Determine the [x, y] coordinate at the center of the cell enclosing the given text.  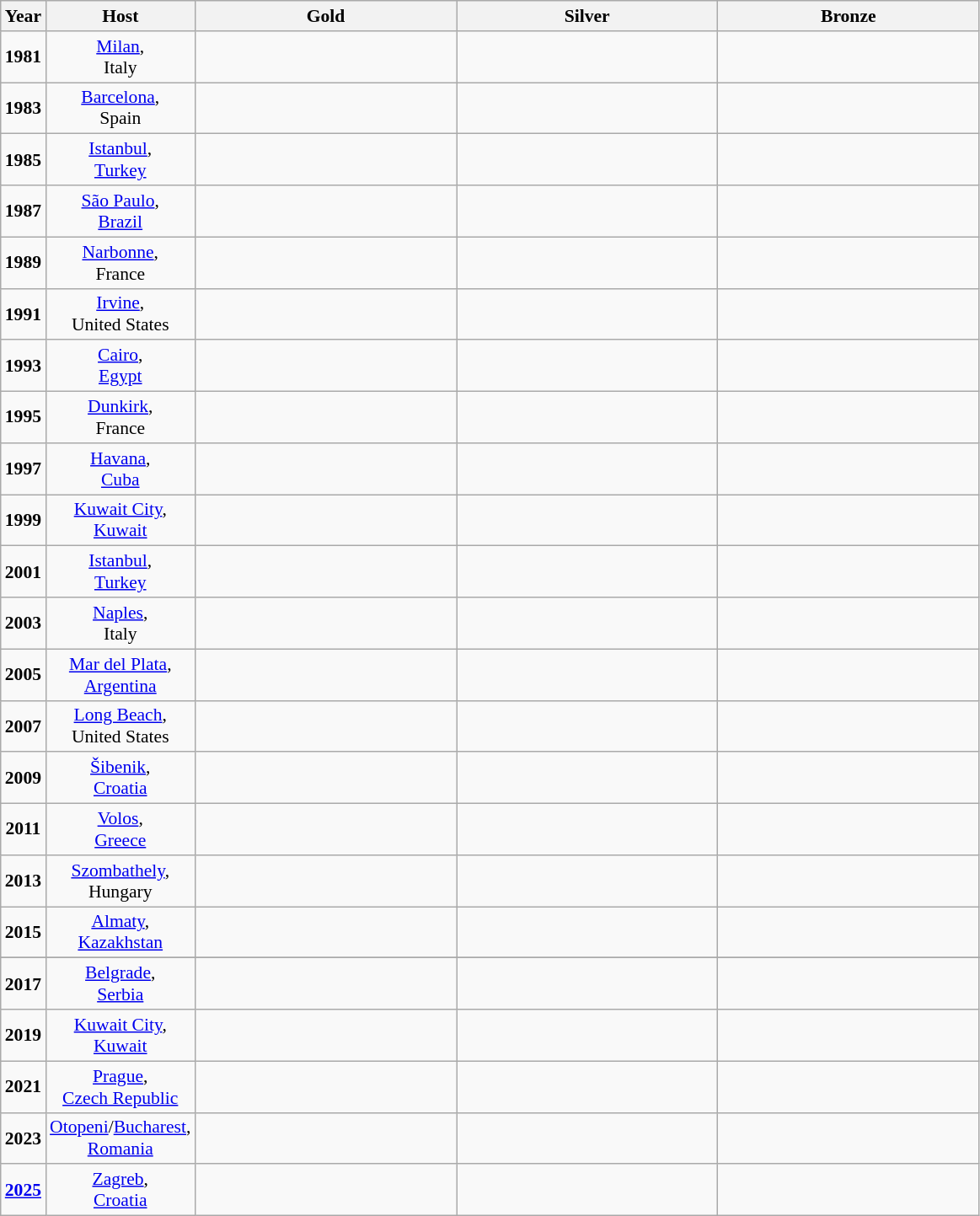
1999 [24, 521]
Zagreb,Croatia [120, 1190]
Host [120, 16]
Bronze [849, 16]
Narbonne,France [120, 263]
Dunkirk,France [120, 418]
Belgrade,Serbia [120, 984]
1985 [24, 160]
Naples,Italy [120, 624]
2019 [24, 1035]
1991 [24, 313]
2003 [24, 624]
Long Beach,United States [120, 726]
2025 [24, 1190]
Year [24, 16]
1993 [24, 366]
2021 [24, 1087]
1997 [24, 469]
2013 [24, 881]
Havana,Cuba [120, 469]
2015 [24, 932]
Gold [325, 16]
Almaty,Kazakhstan [120, 932]
São Paulo,Brazil [120, 211]
1995 [24, 418]
Cairo,Egypt [120, 366]
2017 [24, 984]
2001 [24, 571]
Milan,Italy [120, 57]
2007 [24, 726]
Šibenik,Croatia [120, 779]
Mar del Plata,Argentina [120, 674]
Prague,Czech Republic [120, 1087]
2011 [24, 829]
Volos,Greece [120, 829]
2009 [24, 779]
1989 [24, 263]
2005 [24, 674]
Otopeni/Bucharest,Romania [120, 1138]
Silver [587, 16]
Barcelona,Spain [120, 108]
Irvine,United States [120, 313]
2023 [24, 1138]
1987 [24, 211]
Szombathely,Hungary [120, 881]
1983 [24, 108]
1981 [24, 57]
